From the cell containing the given text, extract its center point as (x, y) coordinate. 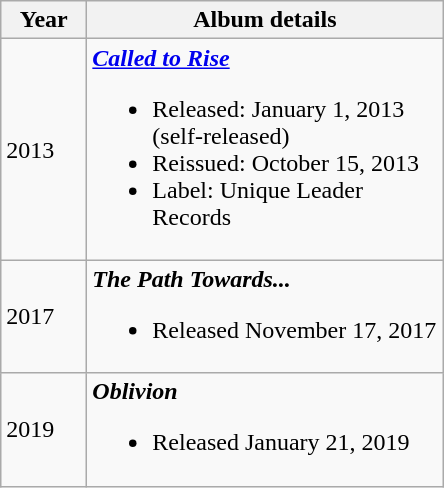
Year (44, 20)
2019 (44, 430)
The Path Towards...Released November 17, 2017 (265, 316)
Called to RiseReleased: January 1, 2013 (self-released)Reissued: October 15, 2013Label: Unique Leader Records (265, 150)
2017 (44, 316)
2013 (44, 150)
OblivionReleased January 21, 2019 (265, 430)
Album details (265, 20)
